Pinpoint the cell where the given text exists, returning its [X, Y] midpoint coordinate. 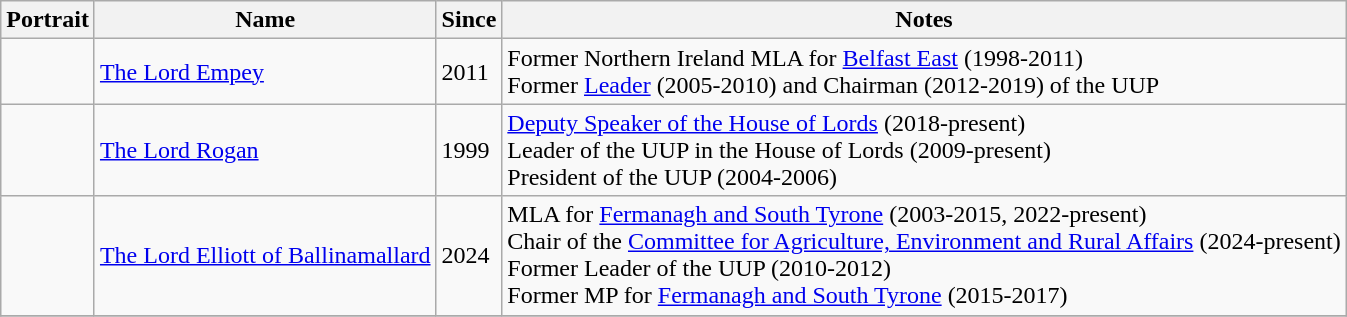
Portrait [48, 20]
Deputy Speaker of the House of Lords (2018-present)Leader of the UUP in the House of Lords (2009-present)President of the UUP (2004-2006) [924, 150]
The Lord Empey [265, 72]
1999 [469, 150]
2024 [469, 256]
Since [469, 20]
2011 [469, 72]
The Lord Elliott of Ballinamallard [265, 256]
Name [265, 20]
The Lord Rogan [265, 150]
Notes [924, 20]
Former Northern Ireland MLA for Belfast East (1998-2011)Former Leader (2005-2010) and Chairman (2012-2019) of the UUP [924, 72]
